Return the [X, Y] coordinate for the center point of the cell that contains the specified text.  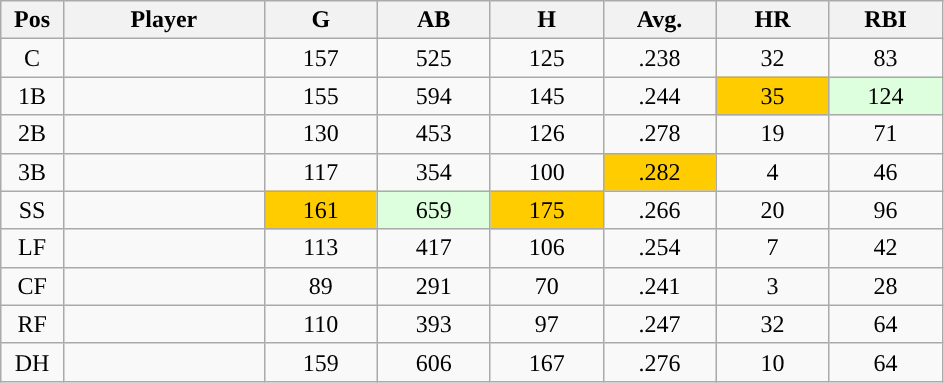
2B [32, 134]
20 [772, 210]
10 [772, 362]
3B [32, 172]
126 [546, 134]
354 [434, 172]
.238 [660, 58]
.241 [660, 286]
145 [546, 96]
117 [320, 172]
SS [32, 210]
96 [886, 210]
19 [772, 134]
70 [546, 286]
89 [320, 286]
594 [434, 96]
97 [546, 324]
525 [434, 58]
291 [434, 286]
HR [772, 20]
35 [772, 96]
.247 [660, 324]
106 [546, 248]
G [320, 20]
125 [546, 58]
659 [434, 210]
.244 [660, 96]
RBI [886, 20]
110 [320, 324]
28 [886, 286]
H [546, 20]
42 [886, 248]
175 [546, 210]
4 [772, 172]
161 [320, 210]
C [32, 58]
1B [32, 96]
159 [320, 362]
Player [164, 20]
Pos [32, 20]
83 [886, 58]
AB [434, 20]
.278 [660, 134]
124 [886, 96]
100 [546, 172]
46 [886, 172]
393 [434, 324]
RF [32, 324]
71 [886, 134]
7 [772, 248]
3 [772, 286]
.282 [660, 172]
157 [320, 58]
417 [434, 248]
Avg. [660, 20]
.276 [660, 362]
606 [434, 362]
LF [32, 248]
155 [320, 96]
453 [434, 134]
113 [320, 248]
.266 [660, 210]
DH [32, 362]
.254 [660, 248]
130 [320, 134]
CF [32, 286]
167 [546, 362]
